Capture the cell that displays the provided text and extract its (x, y) central coordinate. 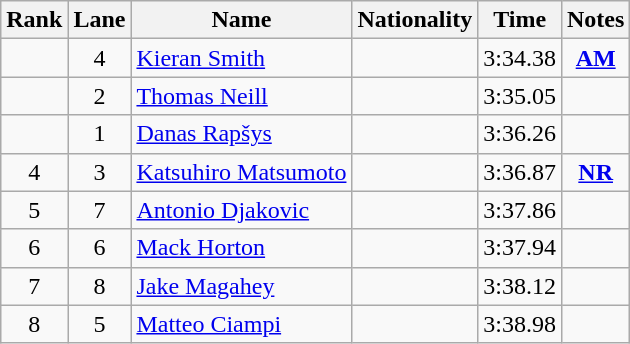
Danas Rapšys (242, 134)
Thomas Neill (242, 96)
Notes (595, 20)
Nationality (415, 20)
Katsuhiro Matsumoto (242, 172)
3:36.26 (520, 134)
Lane (100, 20)
AM (595, 58)
Mack Horton (242, 248)
Antonio Djakovic (242, 210)
3:38.98 (520, 324)
3:36.87 (520, 172)
NR (595, 172)
1 (100, 134)
3:37.94 (520, 248)
Kieran Smith (242, 58)
3:38.12 (520, 286)
3:35.05 (520, 96)
3:34.38 (520, 58)
Rank (34, 20)
3 (100, 172)
Matteo Ciampi (242, 324)
Time (520, 20)
Name (242, 20)
2 (100, 96)
3:37.86 (520, 210)
Jake Magahey (242, 286)
